Pinpoint the cell where the given text exists, returning its (x, y) midpoint coordinate. 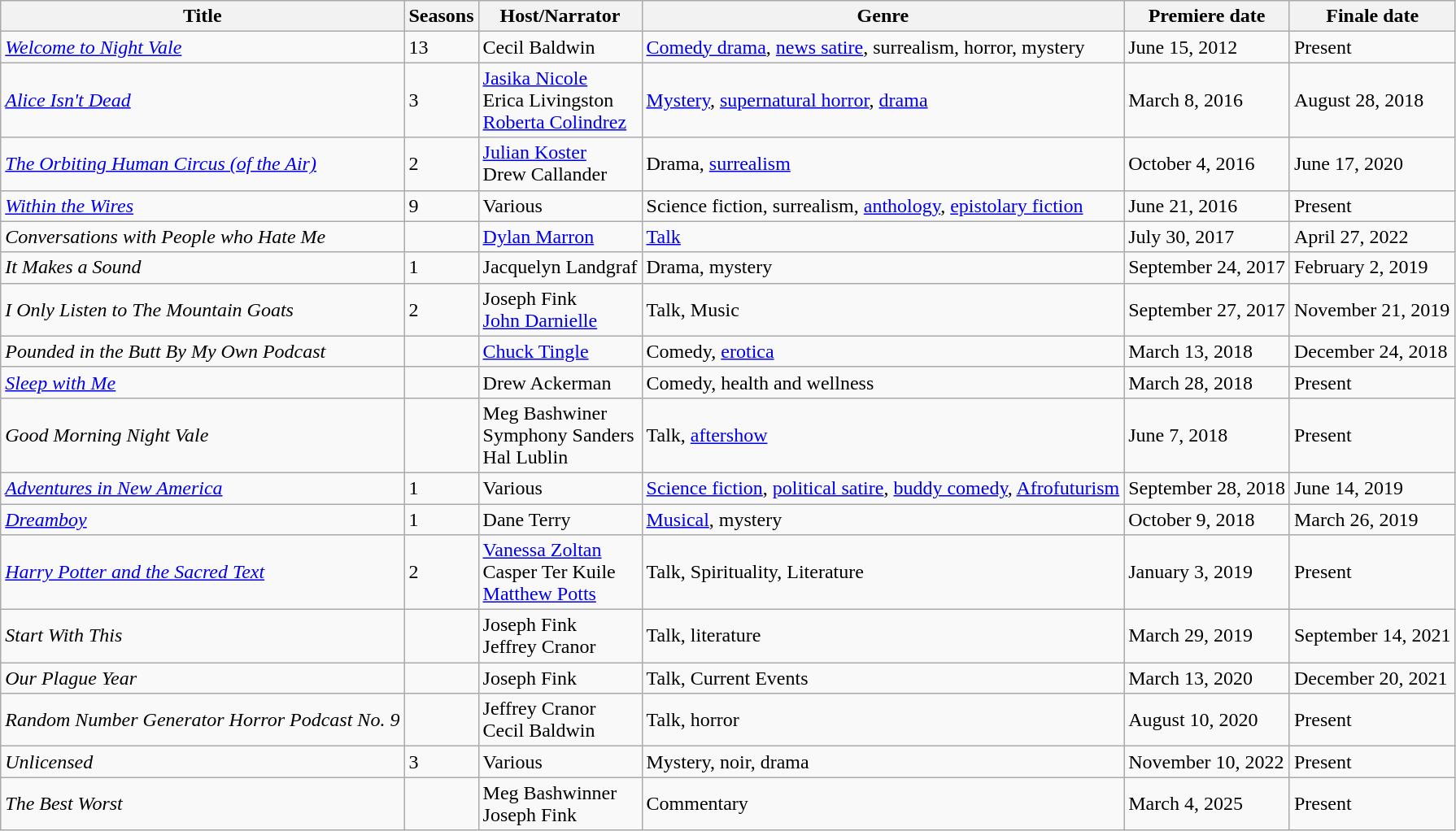
Start With This (203, 636)
July 30, 2017 (1207, 237)
June 15, 2012 (1207, 47)
Drama, surrealism (883, 164)
Talk, literature (883, 636)
September 28, 2018 (1207, 488)
Comedy drama, news satire, surrealism, horror, mystery (883, 47)
March 28, 2018 (1207, 382)
Meg BashwinerSymphony SandersHal Lublin (560, 435)
June 17, 2020 (1372, 164)
December 24, 2018 (1372, 351)
Host/Narrator (560, 16)
Dreamboy (203, 520)
Comedy, erotica (883, 351)
Dylan Marron (560, 237)
Jeffrey CranorCecil Baldwin (560, 720)
It Makes a Sound (203, 268)
The Orbiting Human Circus (of the Air) (203, 164)
Mystery, noir, drama (883, 762)
Seasons (441, 16)
Vanessa ZoltanCasper Ter KuileMatthew Potts (560, 572)
Musical, mystery (883, 520)
Talk, Spirituality, Literature (883, 572)
Pounded in the Butt By My Own Podcast (203, 351)
Good Morning Night Vale (203, 435)
Dane Terry (560, 520)
September 27, 2017 (1207, 309)
Drew Ackerman (560, 382)
Science fiction, political satire, buddy comedy, Afrofuturism (883, 488)
August 10, 2020 (1207, 720)
13 (441, 47)
March 13, 2020 (1207, 678)
March 29, 2019 (1207, 636)
Finale date (1372, 16)
October 9, 2018 (1207, 520)
June 7, 2018 (1207, 435)
March 8, 2016 (1207, 100)
The Best Worst (203, 803)
September 14, 2021 (1372, 636)
Meg BashwinnerJoseph Fink (560, 803)
January 3, 2019 (1207, 572)
March 26, 2019 (1372, 520)
Jasika NicoleErica LivingstonRoberta Colindrez (560, 100)
Drama, mystery (883, 268)
Welcome to Night Vale (203, 47)
Science fiction, surrealism, anthology, epistolary fiction (883, 206)
Julian KosterDrew Callander (560, 164)
Jacquelyn Landgraf (560, 268)
Our Plague Year (203, 678)
March 4, 2025 (1207, 803)
Talk, aftershow (883, 435)
February 2, 2019 (1372, 268)
Unlicensed (203, 762)
Title (203, 16)
Chuck Tingle (560, 351)
Comedy, health and wellness (883, 382)
April 27, 2022 (1372, 237)
Harry Potter and the Sacred Text (203, 572)
Alice Isn't Dead (203, 100)
Conversations with People who Hate Me (203, 237)
Random Number Generator Horror Podcast No. 9 (203, 720)
Talk, Music (883, 309)
Within the Wires (203, 206)
Talk, horror (883, 720)
September 24, 2017 (1207, 268)
Joseph Fink (560, 678)
December 20, 2021 (1372, 678)
August 28, 2018 (1372, 100)
I Only Listen to The Mountain Goats (203, 309)
Talk, Current Events (883, 678)
Commentary (883, 803)
November 10, 2022 (1207, 762)
Mystery, supernatural horror, drama (883, 100)
October 4, 2016 (1207, 164)
9 (441, 206)
Adventures in New America (203, 488)
June 21, 2016 (1207, 206)
Talk (883, 237)
Joseph FinkJohn Darnielle (560, 309)
November 21, 2019 (1372, 309)
Sleep with Me (203, 382)
June 14, 2019 (1372, 488)
Premiere date (1207, 16)
March 13, 2018 (1207, 351)
Joseph FinkJeffrey Cranor (560, 636)
Cecil Baldwin (560, 47)
Genre (883, 16)
